Identify which cell holds the provided text, then report its [X, Y] central coordinate. 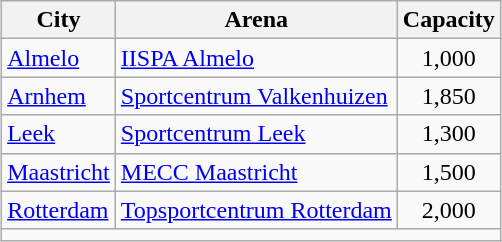
Arena [256, 20]
Almelo [59, 58]
Arnhem [59, 96]
Sportcentrum Leek [256, 134]
Sportcentrum Valkenhuizen [256, 96]
MECC Maastricht [256, 172]
Leek [59, 134]
Topsportcentrum Rotterdam [256, 210]
Rotterdam [59, 210]
1,300 [448, 134]
1,500 [448, 172]
2,000 [448, 210]
1,000 [448, 58]
Maastricht [59, 172]
IISPA Almelo [256, 58]
City [59, 20]
1,850 [448, 96]
Capacity [448, 20]
